Detect which cell encompasses the target text, then output its [x, y] center coordinate. 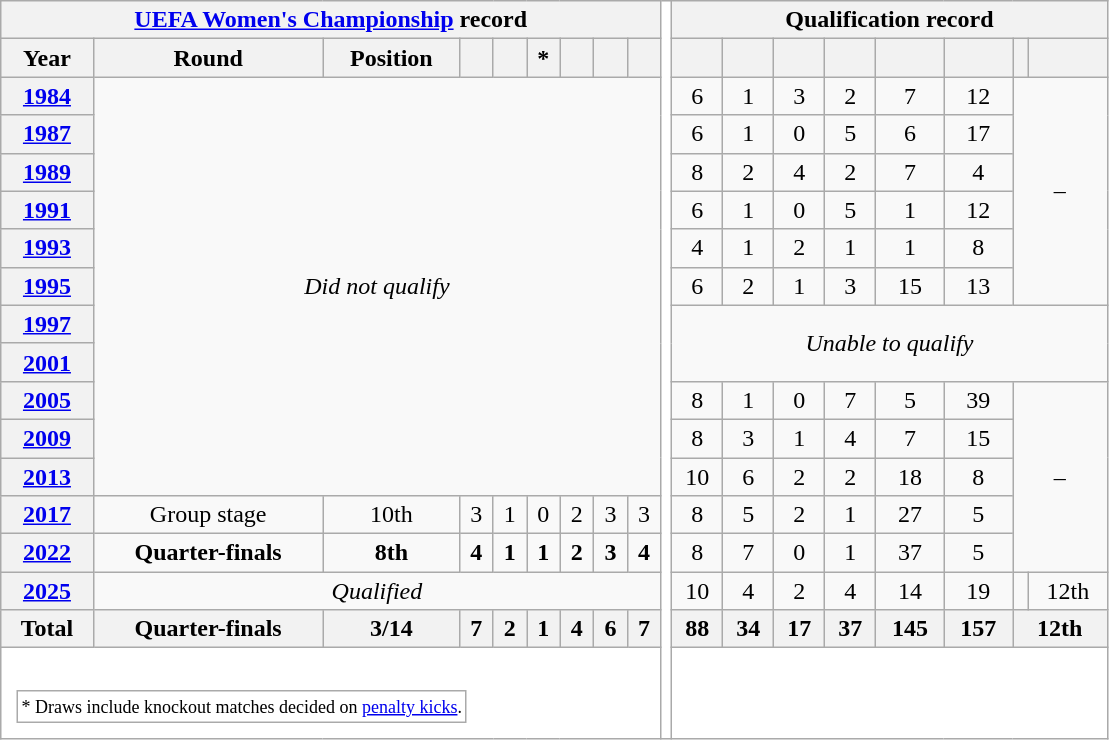
Qualified [377, 591]
UEFA Women's Championship record [331, 20]
1995 [47, 286]
18 [910, 477]
14 [910, 591]
* [544, 58]
2013 [47, 477]
1989 [47, 172]
1984 [47, 96]
2005 [47, 400]
1997 [47, 324]
34 [748, 629]
Qualification record [890, 20]
157 [978, 629]
Group stage [208, 515]
2025 [47, 591]
13 [978, 286]
2009 [47, 438]
Round [208, 58]
Total [47, 629]
1993 [47, 248]
2022 [47, 553]
3/14 [391, 629]
39 [978, 400]
1987 [47, 134]
2017 [47, 515]
Position [391, 58]
Did not qualify [377, 286]
Year [47, 58]
1991 [47, 210]
8th [391, 553]
Unable to qualify [890, 343]
19 [978, 591]
2001 [47, 362]
145 [910, 629]
88 [698, 629]
27 [910, 515]
10th [391, 515]
